Locate the cell with the specified text and output its (x, y) center coordinate. 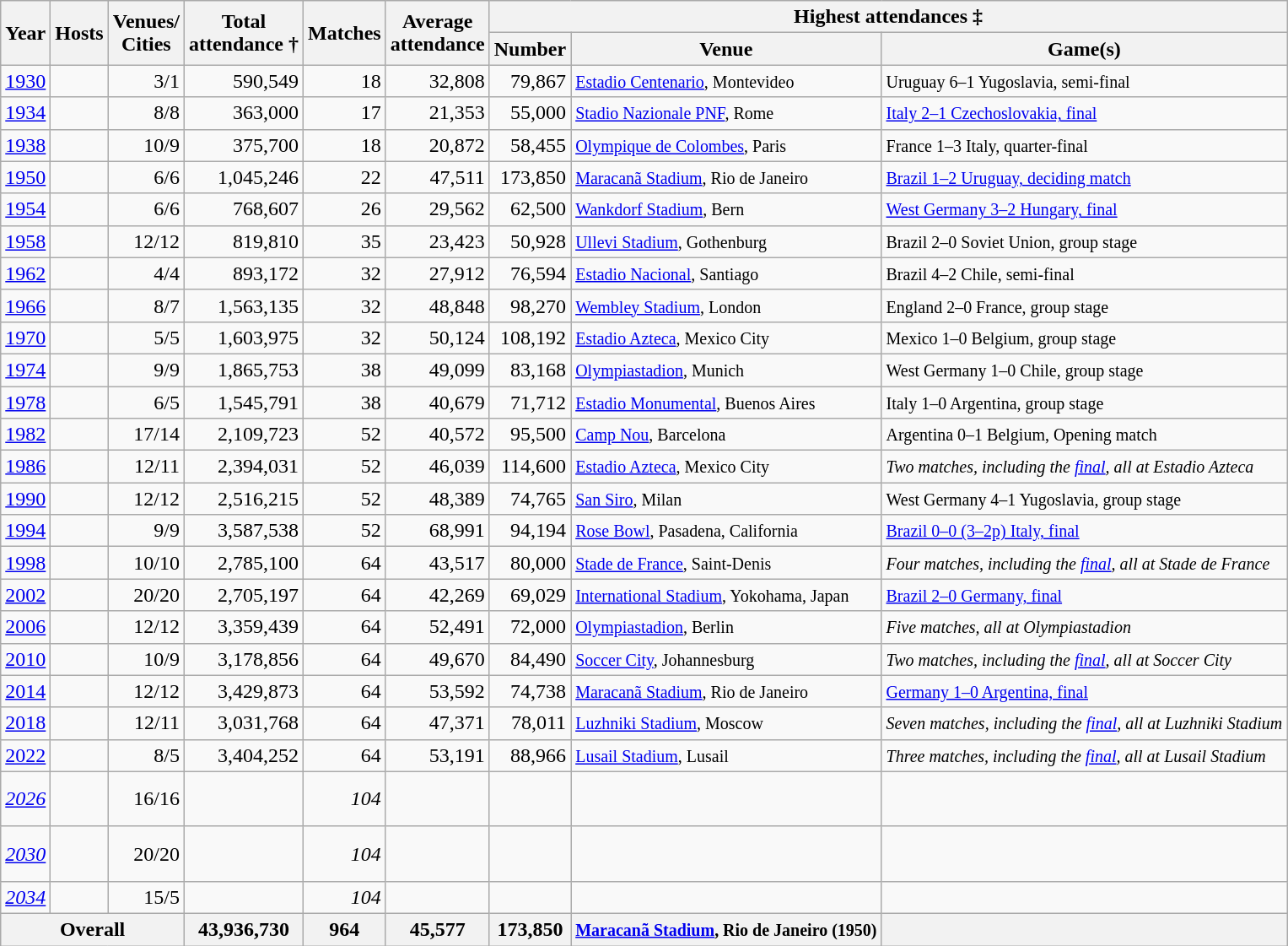
4/4 (146, 273)
1,865,753 (243, 370)
8/7 (146, 305)
3,359,439 (243, 627)
47,511 (437, 177)
768,607 (243, 209)
Wembley Stadium, London (726, 305)
69,029 (530, 595)
1966 (25, 305)
8/8 (146, 113)
West Germany 4–1 Yugoslavia, group stage (1085, 499)
1970 (25, 338)
Brazil 2–0 Soviet Union, group stage (1085, 241)
49,670 (437, 659)
1,045,246 (243, 177)
2026 (25, 798)
83,168 (530, 370)
Maracanã Stadium, Rio de Janeiro (1950) (726, 929)
Averageattendance (437, 33)
80,000 (530, 563)
74,738 (530, 691)
Estadio Monumental, Buenos Aires (726, 403)
363,000 (243, 113)
22 (344, 177)
3,031,768 (243, 723)
2002 (25, 595)
Number (530, 49)
1990 (25, 499)
Hosts (79, 33)
Estadio Centenario, Montevideo (726, 81)
375,700 (243, 145)
17 (344, 113)
International Stadium, Yokohama, Japan (726, 595)
964 (344, 929)
2,785,100 (243, 563)
1982 (25, 435)
Brazil 4–2 Chile, semi-final (1085, 273)
6/5 (146, 403)
West Germany 3–2 Hungary, final (1085, 209)
1994 (25, 531)
79,867 (530, 81)
32,808 (437, 81)
8/5 (146, 755)
Year (25, 33)
50,928 (530, 241)
16/16 (146, 798)
Totalattendance † (243, 33)
2,516,215 (243, 499)
3,178,856 (243, 659)
1,563,135 (243, 305)
15/5 (146, 897)
1,545,791 (243, 403)
Three matches, including the final, all at Lusail Stadium (1085, 755)
893,172 (243, 273)
48,848 (437, 305)
58,455 (530, 145)
Seven matches, including the final, all at Luzhniki Stadium (1085, 723)
Germany 1–0 Argentina, final (1085, 691)
45,577 (437, 929)
1950 (25, 177)
88,966 (530, 755)
1,603,975 (243, 338)
43,517 (437, 563)
2018 (25, 723)
43,936,730 (243, 929)
98,270 (530, 305)
71,712 (530, 403)
Two matches, including the final, all at Estadio Azteca (1085, 467)
62,500 (530, 209)
49,099 (437, 370)
40,679 (437, 403)
78,011 (530, 723)
1938 (25, 145)
114,600 (530, 467)
3,587,538 (243, 531)
Olympiastadion, Berlin (726, 627)
3,404,252 (243, 755)
West Germany 1–0 Chile, group stage (1085, 370)
5/5 (146, 338)
2030 (25, 854)
Two matches, including the final, all at Soccer City (1085, 659)
23,423 (437, 241)
1974 (25, 370)
Brazil 1–2 Uruguay, deciding match (1085, 177)
20,872 (437, 145)
Soccer City, Johannesburg (726, 659)
47,371 (437, 723)
29,562 (437, 209)
1958 (25, 241)
Highest attendances ‡ (888, 17)
68,991 (437, 531)
55,000 (530, 113)
England 2–0 France, group stage (1085, 305)
76,594 (530, 273)
1934 (25, 113)
590,549 (243, 81)
1954 (25, 209)
52,491 (437, 627)
2,109,723 (243, 435)
Brazil 0–0 (3–2p) Italy, final (1085, 531)
1930 (25, 81)
53,592 (437, 691)
Mexico 1–0 Belgium, group stage (1085, 338)
San Siro, Milan (726, 499)
Game(s) (1085, 49)
10/10 (146, 563)
2014 (25, 691)
Lusail Stadium, Lusail (726, 755)
48,389 (437, 499)
Wankdorf Stadium, Bern (726, 209)
Overall (93, 929)
1962 (25, 273)
Camp Nou, Barcelona (726, 435)
35 (344, 241)
1978 (25, 403)
46,039 (437, 467)
2,705,197 (243, 595)
2022 (25, 755)
Olympiastadion, Munich (726, 370)
Rose Bowl, Pasadena, California (726, 531)
Uruguay 6–1 Yugoslavia, semi-final (1085, 81)
France 1–3 Italy, quarter-final (1085, 145)
3,429,873 (243, 691)
3/1 (146, 81)
2010 (25, 659)
21,353 (437, 113)
26 (344, 209)
Venues/Cities (146, 33)
74,765 (530, 499)
94,194 (530, 531)
Stadio Nazionale PNF, Rome (726, 113)
Argentina 0–1 Belgium, Opening match (1085, 435)
2034 (25, 897)
1986 (25, 467)
Estadio Nacional, Santiago (726, 273)
2006 (25, 627)
1998 (25, 563)
Olympique de Colombes, Paris (726, 145)
84,490 (530, 659)
Matches (344, 33)
Luzhniki Stadium, Moscow (726, 723)
40,572 (437, 435)
2,394,031 (243, 467)
108,192 (530, 338)
819,810 (243, 241)
53,191 (437, 755)
Italy 1–0 Argentina, group stage (1085, 403)
Five matches, all at Olympiastadion (1085, 627)
17/14 (146, 435)
27,912 (437, 273)
Ullevi Stadium, Gothenburg (726, 241)
Italy 2–1 Czechoslovakia, final (1085, 113)
Four matches, including the final, all at Stade de France (1085, 563)
95,500 (530, 435)
42,269 (437, 595)
Venue (726, 49)
Brazil 2–0 Germany, final (1085, 595)
Stade de France, Saint-Denis (726, 563)
72,000 (530, 627)
50,124 (437, 338)
